Capture the cell that displays the provided text and extract its [x, y] central coordinate. 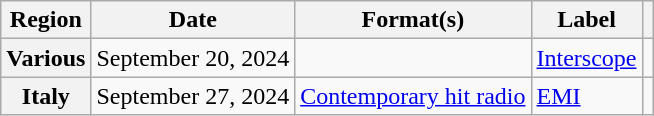
Contemporary hit radio [413, 96]
Interscope [586, 58]
Date [193, 20]
Italy [46, 96]
Format(s) [413, 20]
Region [46, 20]
EMI [586, 96]
September 20, 2024 [193, 58]
Various [46, 58]
Label [586, 20]
September 27, 2024 [193, 96]
